Identify which cell holds the provided text, then report its [X, Y] central coordinate. 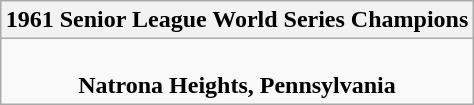
Natrona Heights, Pennsylvania [237, 72]
1961 Senior League World Series Champions [237, 20]
